Find where the given text appears and provide that cell's center as [X, Y] coordinate. 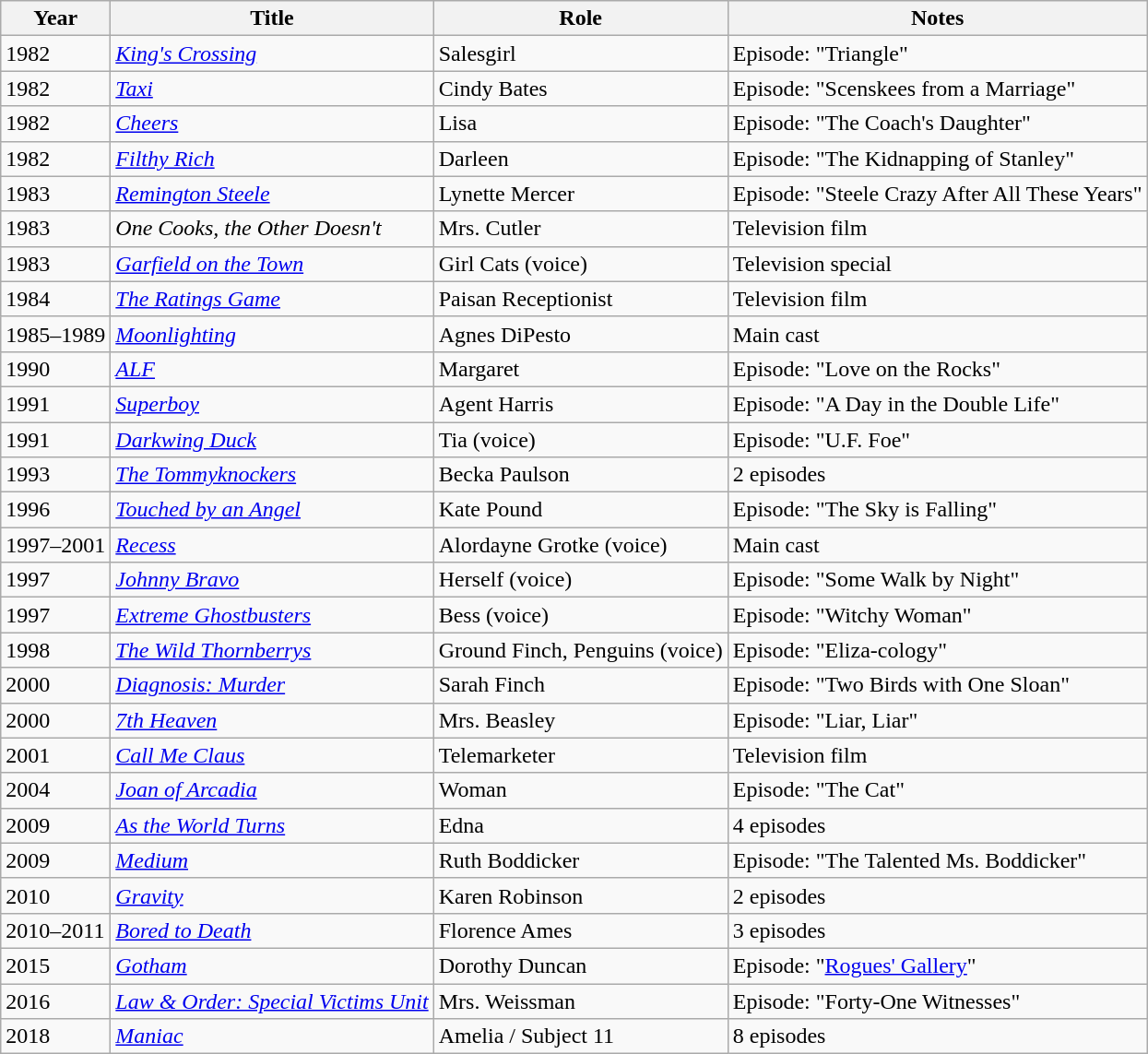
Mrs. Cutler [581, 229]
Filthy Rich [272, 159]
2016 [55, 1001]
Episode: "U.F. Foe" [937, 440]
Gravity [272, 895]
3 episodes [937, 930]
2004 [55, 790]
1993 [55, 475]
Recess [272, 545]
1985–1989 [55, 334]
Episode: "The Sky is Falling" [937, 510]
Amelia / Subject 11 [581, 1036]
Law & Order: Special Victims Unit [272, 1001]
Lynette Mercer [581, 194]
Mrs. Weissman [581, 1001]
Karen Robinson [581, 895]
1990 [55, 369]
Extreme Ghostbusters [272, 615]
Year [55, 18]
Television special [937, 264]
Cindy Bates [581, 89]
Lisa [581, 124]
Episode: "The Coach's Daughter" [937, 124]
Salesgirl [581, 53]
Girl Cats (voice) [581, 264]
Episode: "Eliza-cology" [937, 650]
1997–2001 [55, 545]
Episode: "The Talented Ms. Boddicker" [937, 860]
Call Me Claus [272, 755]
1984 [55, 299]
Darkwing Duck [272, 440]
Alordayne Grotke (voice) [581, 545]
Sarah Finch [581, 685]
2010 [55, 895]
Bess (voice) [581, 615]
Superboy [272, 404]
Johnny Bravo [272, 580]
Episode: "Some Walk by Night" [937, 580]
Title [272, 18]
The Tommyknockers [272, 475]
Tia (voice) [581, 440]
Edna [581, 825]
Gotham [272, 965]
The Ratings Game [272, 299]
1996 [55, 510]
Touched by an Angel [272, 510]
Role [581, 18]
Episode: "Two Birds with One Sloan" [937, 685]
Cheers [272, 124]
King's Crossing [272, 53]
Episode: "The Kidnapping of Stanley" [937, 159]
1998 [55, 650]
Woman [581, 790]
Taxi [272, 89]
Florence Ames [581, 930]
Episode: "Liar, Liar" [937, 720]
Diagnosis: Murder [272, 685]
Telemarketer [581, 755]
Episode: "Triangle" [937, 53]
2001 [55, 755]
Becka Paulson [581, 475]
2018 [55, 1036]
Episode: "Love on the Rocks" [937, 369]
Mrs. Beasley [581, 720]
Dorothy Duncan [581, 965]
Bored to Death [272, 930]
Herself (voice) [581, 580]
ALF [272, 369]
Kate Pound [581, 510]
Medium [272, 860]
2015 [55, 965]
4 episodes [937, 825]
Agent Harris [581, 404]
Episode: "Steele Crazy After All These Years" [937, 194]
Episode: "Forty-One Witnesses" [937, 1001]
One Cooks, the Other Doesn't [272, 229]
Episode: "Rogues' Gallery" [937, 965]
Remington Steele [272, 194]
Paisan Receptionist [581, 299]
Margaret [581, 369]
Joan of Arcadia [272, 790]
Garfield on the Town [272, 264]
7th Heaven [272, 720]
Ground Finch, Penguins (voice) [581, 650]
Episode: "The Cat" [937, 790]
Ruth Boddicker [581, 860]
Episode: "Scenskees from a Marriage" [937, 89]
Notes [937, 18]
Maniac [272, 1036]
The Wild Thornberrys [272, 650]
Episode: "A Day in the Double Life" [937, 404]
Agnes DiPesto [581, 334]
8 episodes [937, 1036]
Darleen [581, 159]
Episode: "Witchy Woman" [937, 615]
Moonlighting [272, 334]
As the World Turns [272, 825]
2010–2011 [55, 930]
